Output the [X, Y] coordinate of the center of the cell containing the given text.  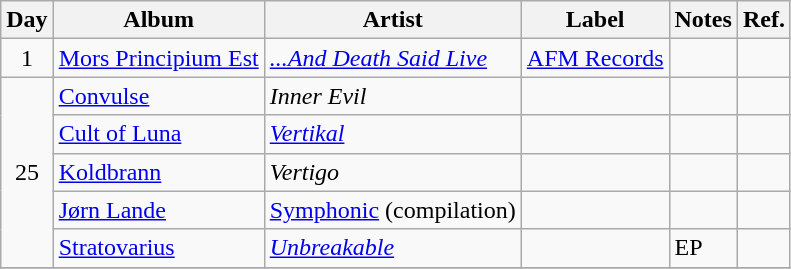
Artist [392, 20]
Stratovarius [158, 248]
Convulse [158, 96]
...And Death Said Live [392, 58]
Symphonic (compilation) [392, 210]
25 [27, 172]
Inner Evil [392, 96]
Ref. [764, 20]
1 [27, 58]
Vertigo [392, 172]
Mors Principium Est [158, 58]
Day [27, 20]
Koldbrann [158, 172]
Unbreakable [392, 248]
Cult of Luna [158, 134]
Jørn Lande [158, 210]
Label [595, 20]
Album [158, 20]
AFM Records [595, 58]
Vertikal [392, 134]
EP [703, 248]
Notes [703, 20]
